From the cell containing the given text, extract its center point as (X, Y) coordinate. 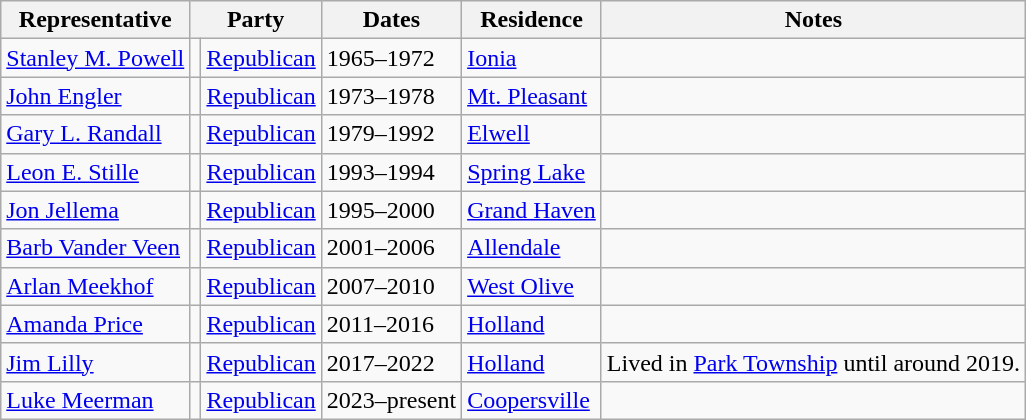
Jon Jellema (96, 210)
1993–1994 (391, 172)
John Engler (96, 96)
Ionia (532, 58)
1995–2000 (391, 210)
2007–2010 (391, 286)
Allendale (532, 248)
Mt. Pleasant (532, 96)
1973–1978 (391, 96)
Residence (532, 20)
Luke Meerman (96, 400)
Elwell (532, 134)
1979–1992 (391, 134)
Leon E. Stille (96, 172)
Spring Lake (532, 172)
Stanley M. Powell (96, 58)
Representative (96, 20)
Arlan Meekhof (96, 286)
Lived in Park Township until around 2019. (813, 362)
2017–2022 (391, 362)
West Olive (532, 286)
Amanda Price (96, 324)
Grand Haven (532, 210)
Gary L. Randall (96, 134)
Notes (813, 20)
Jim Lilly (96, 362)
2023–present (391, 400)
Coopersville (532, 400)
2011–2016 (391, 324)
Dates (391, 20)
Barb Vander Veen (96, 248)
1965–1972 (391, 58)
2001–2006 (391, 248)
Party (256, 20)
